From the cell containing the given text, extract its center point as [X, Y] coordinate. 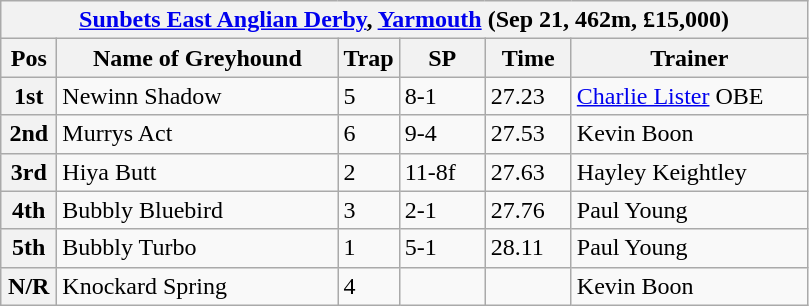
9-4 [442, 134]
2nd [29, 134]
Trainer [689, 58]
6 [368, 134]
Bubbly Bluebird [198, 210]
SP [442, 58]
Charlie Lister OBE [689, 96]
11-8f [442, 172]
5-1 [442, 248]
5th [29, 248]
Bubbly Turbo [198, 248]
N/R [29, 286]
28.11 [528, 248]
Knockard Spring [198, 286]
3 [368, 210]
Newinn Shadow [198, 96]
4th [29, 210]
Time [528, 58]
27.76 [528, 210]
Hayley Keightley [689, 172]
Name of Greyhound [198, 58]
3rd [29, 172]
8-1 [442, 96]
Murrys Act [198, 134]
2-1 [442, 210]
1 [368, 248]
Pos [29, 58]
Sunbets East Anglian Derby, Yarmouth (Sep 21, 462m, £15,000) [404, 20]
5 [368, 96]
1st [29, 96]
27.53 [528, 134]
Trap [368, 58]
4 [368, 286]
Hiya Butt [198, 172]
27.63 [528, 172]
2 [368, 172]
27.23 [528, 96]
